Output the (X, Y) coordinate of the center of the cell containing the given text.  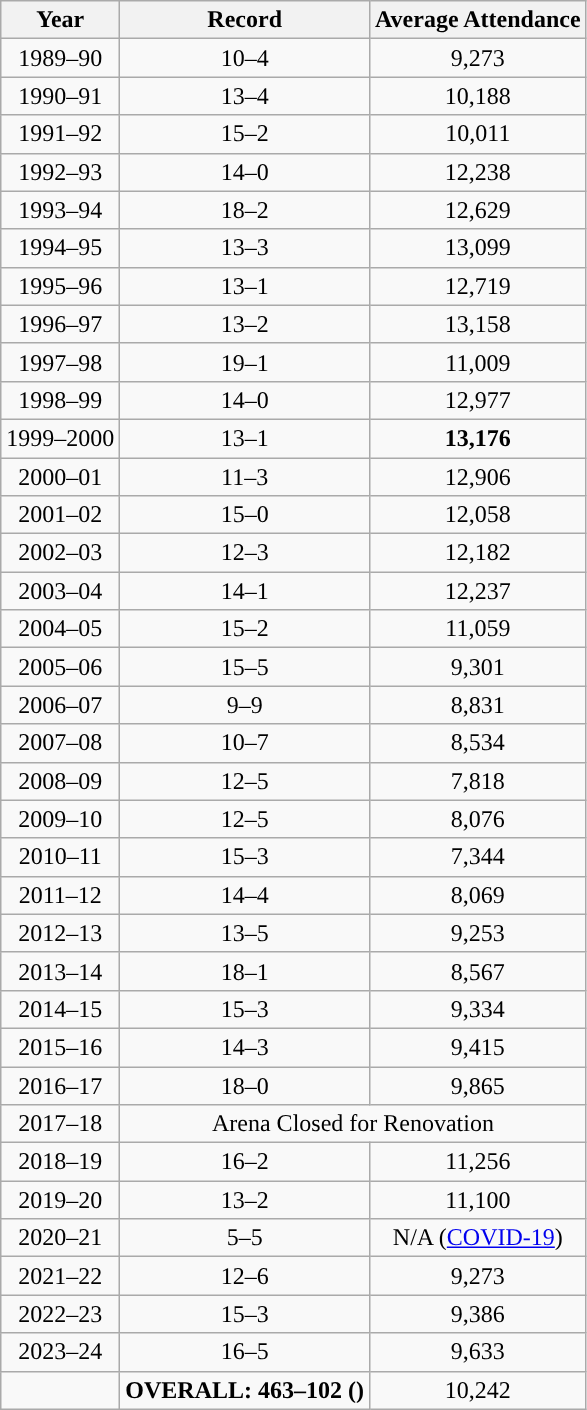
8,534 (478, 743)
12,977 (478, 400)
2006–07 (60, 705)
1996–97 (60, 324)
2016–17 (60, 1085)
7,344 (478, 857)
12–6 (245, 1276)
15–0 (245, 515)
5–5 (245, 1238)
10–4 (245, 58)
1998–99 (60, 400)
OVERALL: 463–102 () (245, 1390)
2021–22 (60, 1276)
2015–16 (60, 1047)
9,386 (478, 1314)
9,253 (478, 933)
2001–02 (60, 515)
2017–18 (60, 1124)
14–1 (245, 591)
Arena Closed for Renovation (353, 1124)
9,334 (478, 1009)
13,099 (478, 248)
2010–11 (60, 857)
9,301 (478, 667)
10–7 (245, 743)
13,158 (478, 324)
16–2 (245, 1162)
8,069 (478, 895)
7,818 (478, 781)
2018–19 (60, 1162)
10,188 (478, 96)
2003–04 (60, 591)
1994–95 (60, 248)
1997–98 (60, 362)
11,256 (478, 1162)
12,058 (478, 515)
16–5 (245, 1352)
9,415 (478, 1047)
2014–15 (60, 1009)
8,567 (478, 971)
9,865 (478, 1085)
2005–06 (60, 667)
13–3 (245, 248)
2007–08 (60, 743)
18–2 (245, 210)
8,076 (478, 819)
13–4 (245, 96)
2002–03 (60, 553)
13,176 (478, 438)
1991–92 (60, 134)
1993–94 (60, 210)
2012–13 (60, 933)
2013–14 (60, 971)
18–0 (245, 1085)
2008–09 (60, 781)
1995–96 (60, 286)
2011–12 (60, 895)
19–1 (245, 362)
12–3 (245, 553)
1989–90 (60, 58)
1990–91 (60, 96)
8,831 (478, 705)
2000–01 (60, 477)
1999–2000 (60, 438)
12,238 (478, 172)
1992–93 (60, 172)
Record (245, 20)
11,059 (478, 629)
10,011 (478, 134)
11–3 (245, 477)
2009–10 (60, 819)
15–5 (245, 667)
2022–23 (60, 1314)
11,100 (478, 1200)
11,009 (478, 362)
Year (60, 20)
N/A (COVID-19) (478, 1238)
Average Attendance (478, 20)
13–5 (245, 933)
12,719 (478, 286)
10,242 (478, 1390)
9–9 (245, 705)
14–4 (245, 895)
12,629 (478, 210)
2020–21 (60, 1238)
14–3 (245, 1047)
2023–24 (60, 1352)
2004–05 (60, 629)
12,182 (478, 553)
12,906 (478, 477)
18–1 (245, 971)
12,237 (478, 591)
9,633 (478, 1352)
2019–20 (60, 1200)
